Scan for the cell matching the given text and deliver its (X, Y) coordinate at center. 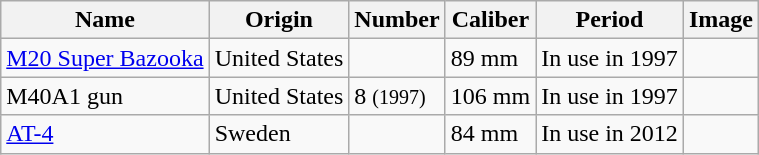
In use in 2012 (610, 134)
Sweden (279, 134)
8 (1997) (397, 96)
84 mm (490, 134)
Origin (279, 20)
AT-4 (105, 134)
Name (105, 20)
M40A1 gun (105, 96)
Number (397, 20)
89 mm (490, 58)
Image (720, 20)
Caliber (490, 20)
Period (610, 20)
106 mm (490, 96)
M20 Super Bazooka (105, 58)
